For the text-containing cell, return its midpoint in [X, Y] coordinate format. 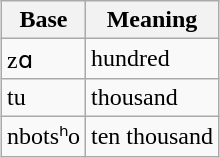
thousand [152, 97]
nbotsʰo [43, 136]
zɑ [43, 59]
Base [43, 20]
Meaning [152, 20]
ten thousand [152, 136]
hundred [152, 59]
tu [43, 97]
